Search for the cell housing the specified text and yield its [x, y] center coordinate. 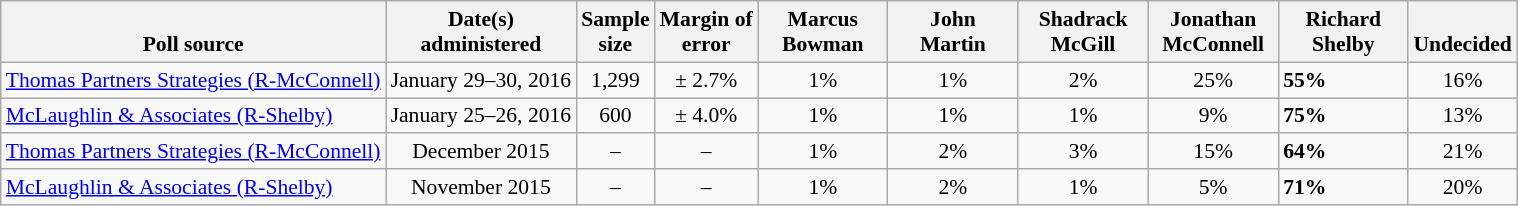
64% [1343, 152]
25% [1213, 80]
Samplesize [615, 32]
20% [1462, 187]
3% [1083, 152]
600 [615, 116]
MarcusBowman [823, 32]
15% [1213, 152]
Margin oferror [706, 32]
Undecided [1462, 32]
December 2015 [482, 152]
1,299 [615, 80]
5% [1213, 187]
Date(s)administered [482, 32]
16% [1462, 80]
ShadrackMcGill [1083, 32]
November 2015 [482, 187]
± 4.0% [706, 116]
January 25–26, 2016 [482, 116]
55% [1343, 80]
75% [1343, 116]
± 2.7% [706, 80]
JohnMartin [953, 32]
71% [1343, 187]
Poll source [194, 32]
21% [1462, 152]
13% [1462, 116]
RichardShelby [1343, 32]
JonathanMcConnell [1213, 32]
January 29–30, 2016 [482, 80]
9% [1213, 116]
